Capture the cell that displays the provided text and extract its [x, y] central coordinate. 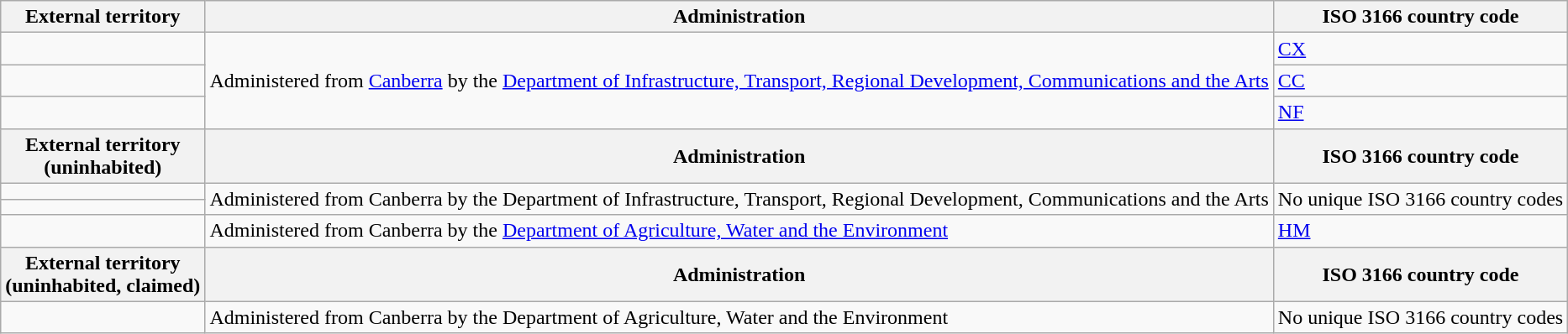
External territory [103, 17]
CX [1420, 49]
HM [1420, 231]
External territory(uninhabited) [103, 156]
NF [1420, 112]
External territory(uninhabited, claimed) [103, 274]
CC [1420, 81]
